Pinpoint the cell where the given text exists, returning its [x, y] midpoint coordinate. 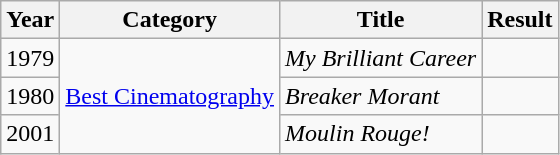
Year [30, 20]
Best Cinematography [170, 96]
1979 [30, 58]
1980 [30, 96]
Breaker Morant [381, 96]
Category [170, 20]
2001 [30, 134]
My Brilliant Career [381, 58]
Title [381, 20]
Result [520, 20]
Moulin Rouge! [381, 134]
